Capture the cell that displays the provided text and extract its (x, y) central coordinate. 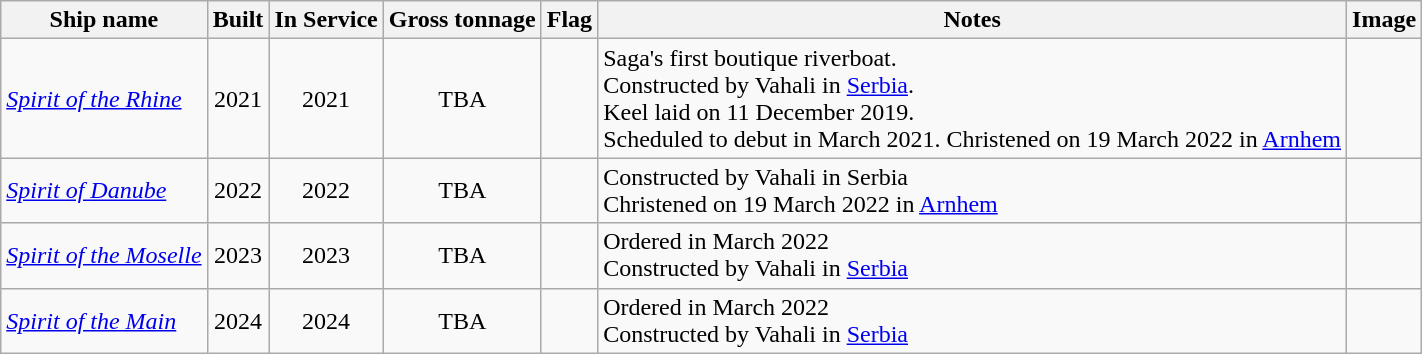
Spirit of Danube (104, 190)
Constructed by Vahali in SerbiaChristened on 19 March 2022 in Arnhem (972, 190)
Image (1384, 20)
Gross tonnage (462, 20)
Flag (569, 20)
Built (238, 20)
Spirit of the Moselle (104, 256)
Ship name (104, 20)
Spirit of the Main (104, 320)
Spirit of the Rhine (104, 98)
Notes (972, 20)
In Service (326, 20)
